Search for the cell housing the specified text and yield its [x, y] center coordinate. 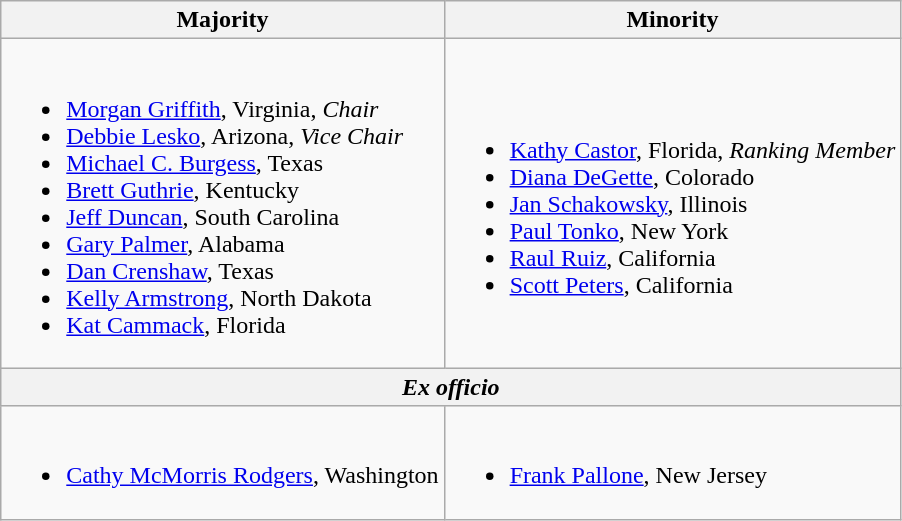
Frank Pallone, New Jersey [672, 462]
Minority [672, 20]
Kathy Castor, Florida, Ranking MemberDiana DeGette, ColoradoJan Schakowsky, IllinoisPaul Tonko, New YorkRaul Ruiz, CaliforniaScott Peters, California [672, 204]
Ex officio [451, 387]
Majority [222, 20]
Cathy McMorris Rodgers, Washington [222, 462]
